Provide the (X, Y) coordinate of the cell's center where the given text is located.  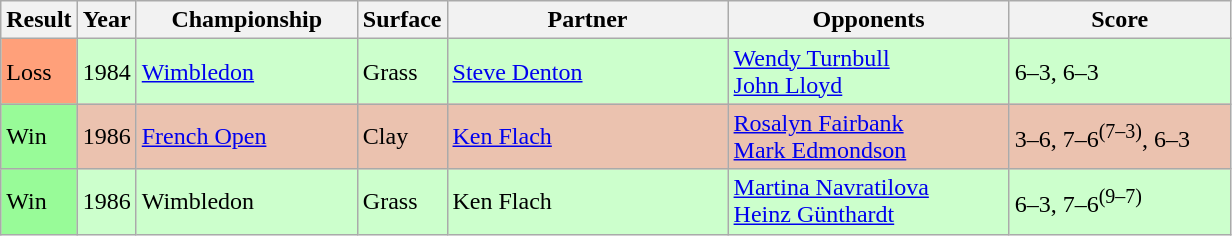
Rosalyn Fairbank Mark Edmondson (868, 136)
Result (39, 20)
Year (106, 20)
Surface (402, 20)
Steve Denton (588, 72)
Clay (402, 136)
Championship (246, 20)
Wendy Turnbull John Lloyd (868, 72)
6–3, 7–6(9–7) (1120, 202)
Partner (588, 20)
Martina Navratilova Heinz Günthardt (868, 202)
Opponents (868, 20)
6–3, 6–3 (1120, 72)
3–6, 7–6(7–3), 6–3 (1120, 136)
1984 (106, 72)
French Open (246, 136)
Score (1120, 20)
Loss (39, 72)
